Detect which cell encompasses the target text, then output its (X, Y) center coordinate. 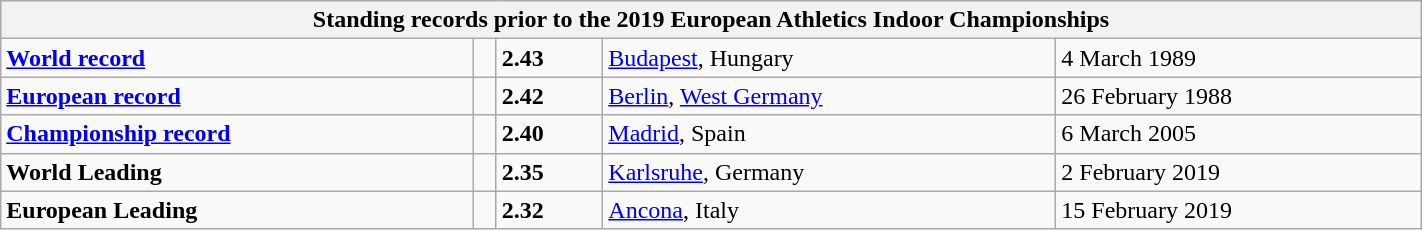
European record (238, 96)
Standing records prior to the 2019 European Athletics Indoor Championships (711, 20)
2.43 (550, 58)
Ancona, Italy (830, 210)
Karlsruhe, Germany (830, 172)
2.42 (550, 96)
2.35 (550, 172)
European Leading (238, 210)
26 February 1988 (1238, 96)
Berlin, West Germany (830, 96)
Madrid, Spain (830, 134)
2.32 (550, 210)
15 February 2019 (1238, 210)
World Leading (238, 172)
2.40 (550, 134)
2 February 2019 (1238, 172)
Championship record (238, 134)
Budapest, Hungary (830, 58)
6 March 2005 (1238, 134)
4 March 1989 (1238, 58)
World record (238, 58)
